Extract the [X, Y] coordinate from the center of the cell holding the provided text.  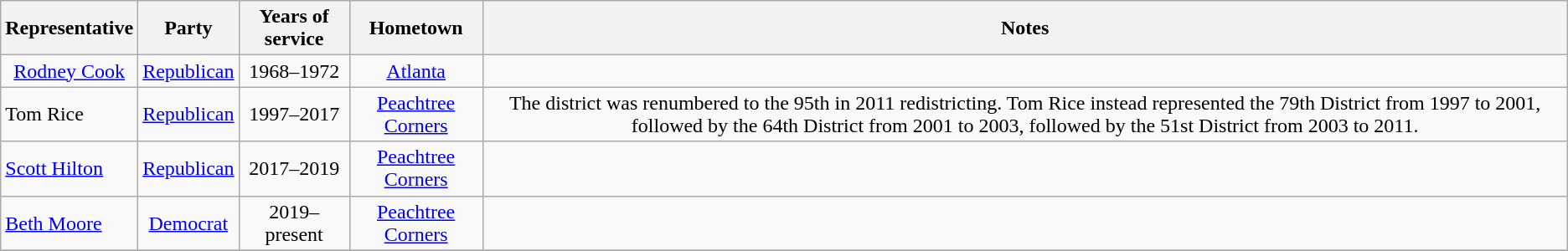
Party [188, 28]
Notes [1025, 28]
Hometown [415, 28]
Democrat [188, 223]
Beth Moore [70, 223]
2017–2019 [294, 169]
Years of service [294, 28]
Rodney Cook [70, 71]
Scott Hilton [70, 169]
1968–1972 [294, 71]
Tom Rice [70, 114]
2019–present [294, 223]
Representative [70, 28]
1997–2017 [294, 114]
Atlanta [415, 71]
